Capture the cell that displays the provided text and extract its [X, Y] central coordinate. 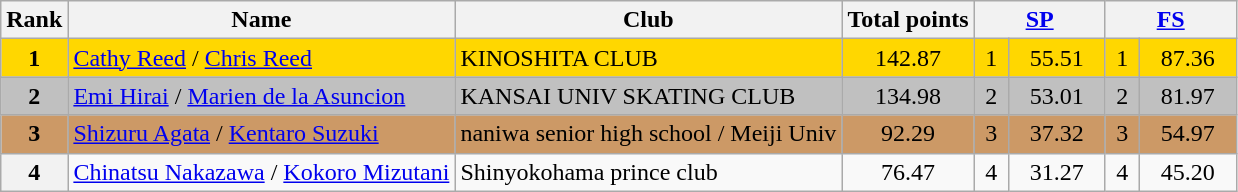
31.27 [1056, 172]
naniwa senior high school / Meiji Univ [648, 134]
Name [262, 20]
81.97 [1188, 96]
Total points [908, 20]
Shizuru Agata / Kentaro Suzuki [262, 134]
Shinyokohama prince club [648, 172]
Cathy Reed / Chris Reed [262, 58]
142.87 [908, 58]
54.97 [1188, 134]
53.01 [1056, 96]
55.51 [1056, 58]
92.29 [908, 134]
45.20 [1188, 172]
KANSAI UNIV SKATING CLUB [648, 96]
SP [1040, 20]
Chinatsu Nakazawa / Kokoro Mizutani [262, 172]
Club [648, 20]
134.98 [908, 96]
FS [1170, 20]
37.32 [1056, 134]
Emi Hirai / Marien de la Asuncion [262, 96]
KINOSHITA CLUB [648, 58]
87.36 [1188, 58]
Rank [34, 20]
76.47 [908, 172]
